Extract the [x, y] coordinate from the center of the cell holding the provided text.  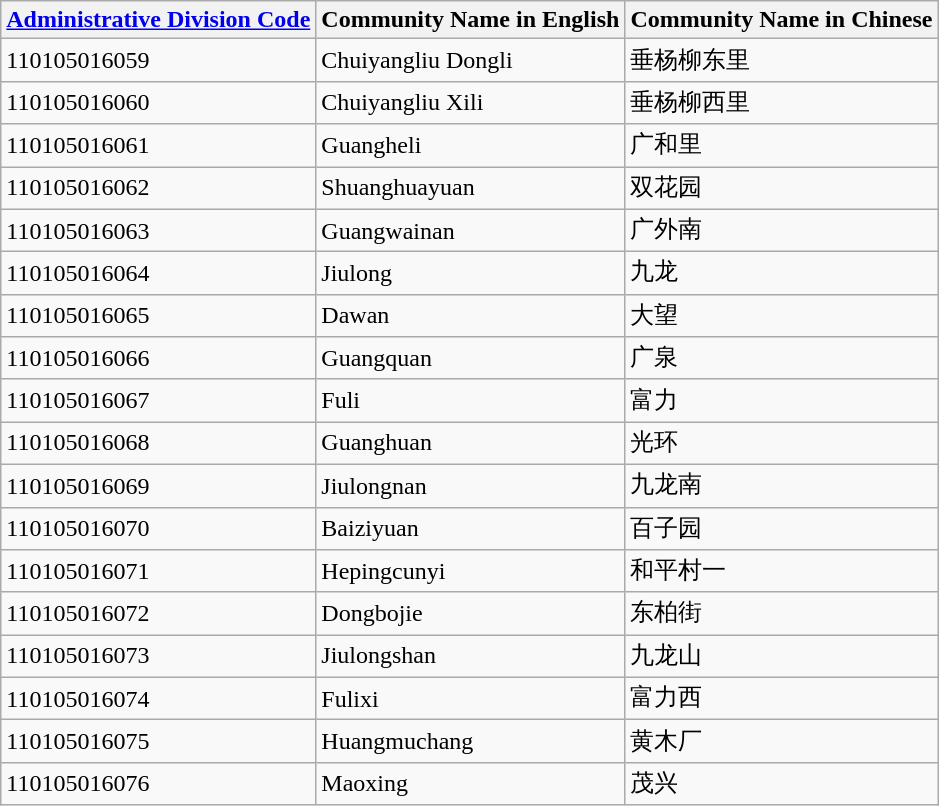
Chuiyangliu Dongli [470, 60]
光环 [782, 444]
Guanghuan [470, 444]
Jiulongnan [470, 486]
110105016072 [158, 614]
Guangheli [470, 146]
Dongbojie [470, 614]
广和里 [782, 146]
九龙 [782, 274]
110105016076 [158, 784]
110105016066 [158, 358]
110105016061 [158, 146]
垂杨柳东里 [782, 60]
Community Name in English [470, 20]
Guangwainan [470, 230]
Fuli [470, 400]
富力西 [782, 698]
茂兴 [782, 784]
110105016063 [158, 230]
双花园 [782, 188]
Chuiyangliu Xili [470, 102]
Maoxing [470, 784]
Dawan [470, 316]
Community Name in Chinese [782, 20]
110105016067 [158, 400]
110105016064 [158, 274]
Fulixi [470, 698]
Jiulongshan [470, 656]
Administrative Division Code [158, 20]
110105016059 [158, 60]
Guangquan [470, 358]
Shuanghuayuan [470, 188]
黄木厂 [782, 742]
富力 [782, 400]
大望 [782, 316]
广泉 [782, 358]
110105016071 [158, 572]
110105016062 [158, 188]
110105016069 [158, 486]
110105016068 [158, 444]
垂杨柳西里 [782, 102]
110105016074 [158, 698]
110105016060 [158, 102]
110105016073 [158, 656]
Baiziyuan [470, 528]
Huangmuchang [470, 742]
Jiulong [470, 274]
110105016075 [158, 742]
110105016070 [158, 528]
Hepingcunyi [470, 572]
110105016065 [158, 316]
百子园 [782, 528]
东柏街 [782, 614]
九龙南 [782, 486]
广外南 [782, 230]
九龙山 [782, 656]
和平村一 [782, 572]
